Find where the given text appears and provide that cell's center as [x, y] coordinate. 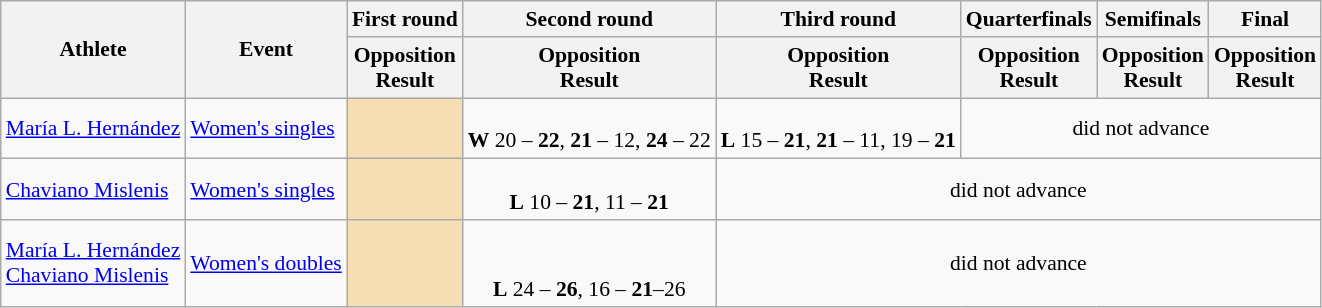
Chaviano Mislenis [94, 190]
Athlete [94, 50]
María L. Hernández [94, 128]
W 20 – 22, 21 – 12, 24 – 22 [590, 128]
Event [266, 50]
L 24 – 26, 16 – 21–26 [590, 264]
Second round [590, 19]
Semifinals [1153, 19]
Third round [838, 19]
L 10 – 21, 11 – 21 [590, 190]
Quarterfinals [1029, 19]
Women's doubles [266, 264]
L 15 – 21, 21 – 11, 19 – 21 [838, 128]
First round [405, 19]
María L. HernándezChaviano Mislenis [94, 264]
Final [1265, 19]
